Find where the given text appears and provide that cell's center as [x, y] coordinate. 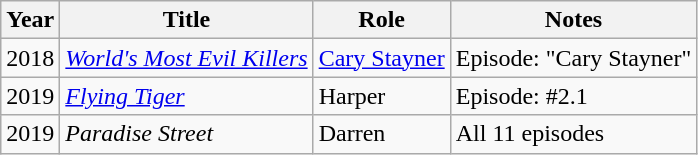
Notes [574, 20]
Darren [382, 134]
Year [30, 20]
2018 [30, 58]
Episode: "Cary Stayner" [574, 58]
Role [382, 20]
Cary Stayner [382, 58]
Harper [382, 96]
Title [186, 20]
Episode: #2.1 [574, 96]
World's Most Evil Killers [186, 58]
All 11 episodes [574, 134]
Paradise Street [186, 134]
Flying Tiger [186, 96]
